Identify which cell holds the provided text, then report its [X, Y] central coordinate. 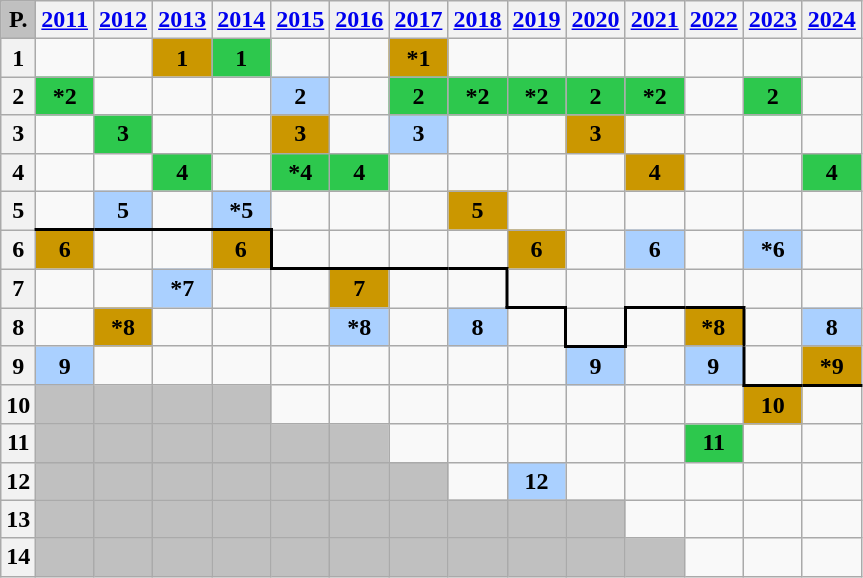
2015 [300, 20]
P. [18, 20]
2018 [478, 20]
2023 [772, 20]
2020 [596, 20]
2017 [418, 20]
*9 [832, 366]
2024 [832, 20]
2013 [182, 20]
*7 [182, 288]
2019 [536, 20]
13 [18, 519]
2011 [65, 20]
2021 [654, 20]
*6 [772, 250]
*1 [418, 58]
14 [18, 557]
*4 [300, 172]
*5 [242, 210]
2014 [242, 20]
2022 [714, 20]
2016 [360, 20]
2012 [124, 20]
